From the cell containing the given text, extract its center point as [X, Y] coordinate. 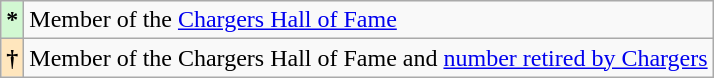
† [12, 58]
Member of the Chargers Hall of Fame and number retired by Chargers [368, 58]
* [12, 20]
Member of the Chargers Hall of Fame [368, 20]
